Return [x, y] of the center of cell containing provided text 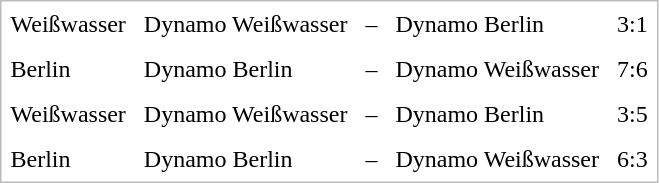
6:3 [632, 158]
7:6 [632, 68]
3:5 [632, 114]
3:1 [632, 24]
